Return the (x, y) coordinate for the center point of the cell that contains the specified text.  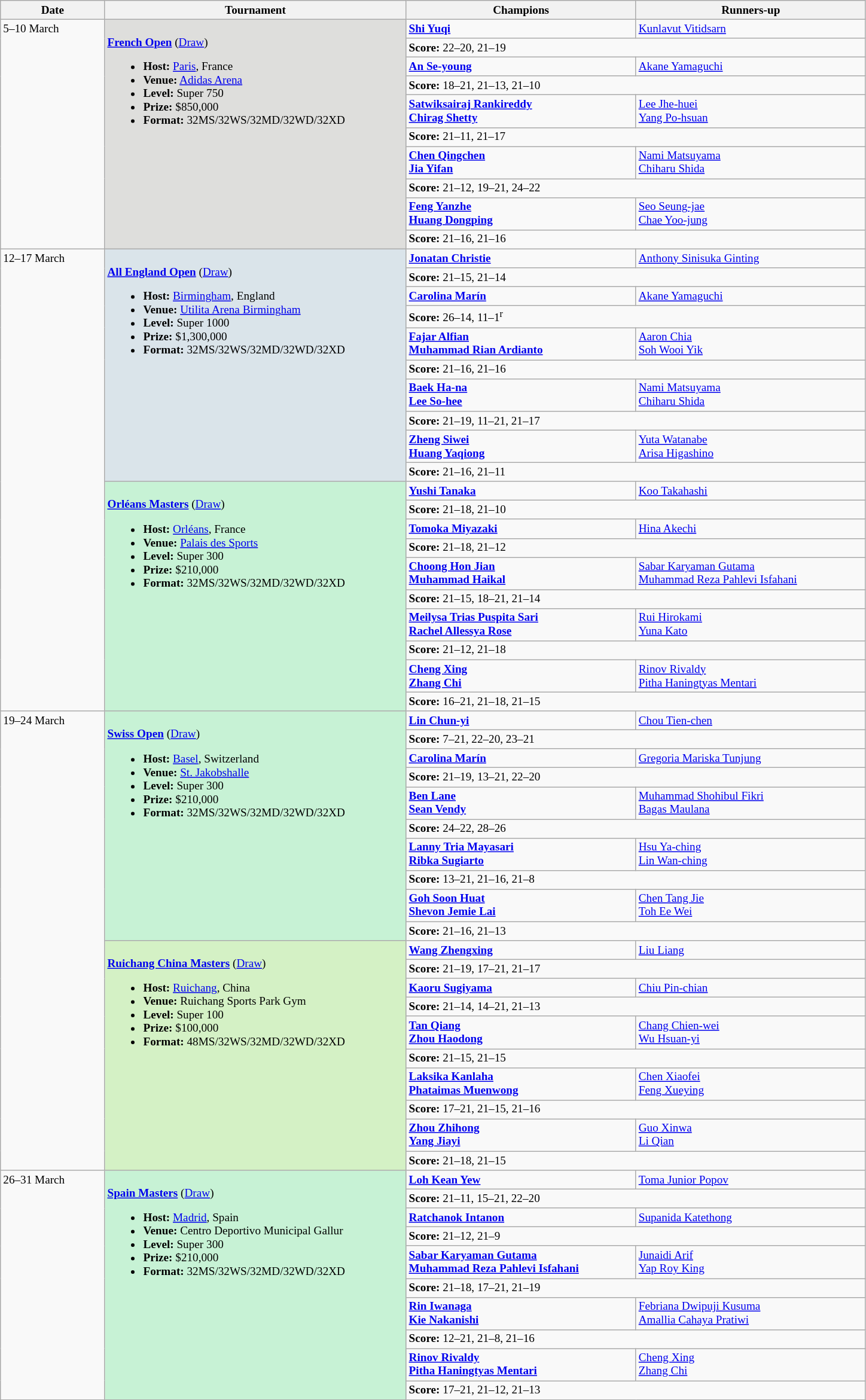
Score: 18–21, 21–13, 21–10 (636, 86)
Score: 21–15, 21–14 (636, 277)
Champions (521, 10)
Rui Hirokami Yuna Kato (751, 624)
Lee Jhe-huei Yang Po-hsuan (751, 111)
Lanny Tria Mayasari Ribka Sugiarto (521, 854)
Meilysa Trias Puspita Sari Rachel Allessya Rose (521, 624)
Febriana Dwipuji Kusuma Amallia Cahaya Pratiwi (751, 1313)
Score: 21–12, 19–21, 24–22 (636, 188)
Tomoka Miyazaki (521, 529)
5–10 March (53, 134)
Score: 21–19, 13–21, 22–20 (636, 777)
Seo Seung-jae Chae Yoo-jung (751, 213)
12–17 March (53, 480)
Liu Liang (751, 950)
Date (53, 10)
Score: 26–14, 11–1r (636, 317)
Yuta Watanabe Arisa Higashino (751, 446)
Hina Akechi (751, 529)
Baek Ha-na Lee So-hee (521, 395)
Tournament (255, 10)
Score: 17–21, 21–15, 21–16 (636, 1109)
26–31 March (53, 1285)
Guo Xinwa Li Qian (751, 1135)
Aaron Chia Soh Wooi Yik (751, 344)
Score: 13–21, 21–16, 21–8 (636, 880)
An Se-young (521, 66)
All England Open (Draw)Host: Birmingham, EnglandVenue: Utilita Arena BirminghamLevel: Super 1000Prize: $1,300,000Format: 32MS/32WS/32MD/32WD/32XD (255, 365)
Satwiksairaj Rankireddy Chirag Shetty (521, 111)
Score: 21–19, 17–21, 21–17 (636, 969)
Jonatan Christie (521, 258)
Chiu Pin-chian (751, 988)
Muhammad Shohibul Fikri Bagas Maulana (751, 803)
Shi Yuqi (521, 29)
Wang Zhengxing (521, 950)
Toma Junior Popov (751, 1180)
Score: 21–11, 21–17 (636, 137)
Score: 12–21, 21–8, 21–16 (636, 1339)
Orléans Masters (Draw)Host: Orléans, FranceVenue: Palais des SportsLevel: Super 300Prize: $210,000Format: 32MS/32WS/32MD/32WD/32XD (255, 596)
Score: 21–18, 17–21, 21–19 (636, 1288)
Choong Hon Jian Muhammad Haikal (521, 573)
Lin Chun-yi (521, 721)
19–24 March (53, 941)
Score: 21–16, 21–13 (636, 931)
Score: 21–18, 21–15 (636, 1161)
Score: 24–22, 28–26 (636, 829)
Score: 21–12, 21–9 (636, 1237)
Score: 21–16, 21–11 (636, 472)
Anthony Sinisuka Ginting (751, 258)
Junaidi Arif Yap Roy King (751, 1262)
Swiss Open (Draw)Host: Basel, SwitzerlandVenue: St. JakobshalleLevel: Super 300Prize: $210,000Format: 32MS/32WS/32MD/32WD/32XD (255, 826)
Ben Lane Sean Vendy (521, 803)
Rin Iwanaga Kie Nakanishi (521, 1313)
Chen Tang Jie Toh Ee Wei (751, 905)
Score: 21–19, 11–21, 21–17 (636, 420)
Score: 17–21, 21–12, 21–13 (636, 1390)
Chou Tien-chen (751, 721)
Chen Xiaofei Feng Xueying (751, 1084)
Score: 21–11, 15–21, 22–20 (636, 1198)
Yushi Tanaka (521, 491)
Kunlavut Vitidsarn (751, 29)
Feng Yanzhe Huang Dongping (521, 213)
Loh Kean Yew (521, 1180)
Supanida Katethong (751, 1218)
Kaoru Sugiyama (521, 988)
Score: 7–21, 22–20, 23–21 (636, 739)
Laksika Kanlaha Phataimas Muenwong (521, 1084)
Gregoria Mariska Tunjung (751, 758)
Score: 21–15, 18–21, 21–14 (636, 599)
Spain Masters (Draw)Host: Madrid, SpainVenue: Centro Deportivo Municipal GallurLevel: Super 300Prize: $210,000Format: 32MS/32WS/32MD/32WD/32XD (255, 1285)
Score: 21–18, 21–12 (636, 548)
Chen Qingchen Jia Yifan (521, 163)
Zhou Zhihong Yang Jiayi (521, 1135)
Tan Qiang Zhou Haodong (521, 1032)
Score: 21–12, 21–18 (636, 650)
Fajar Alfian Muhammad Rian Ardianto (521, 344)
Hsu Ya-ching Lin Wan-ching (751, 854)
Score: 21–15, 21–15 (636, 1058)
Score: 16–21, 21–18, 21–15 (636, 701)
Ratchanok Intanon (521, 1218)
Score: 21–14, 14–21, 21–13 (636, 1007)
Runners-up (751, 10)
Zheng Siwei Huang Yaqiong (521, 446)
Chang Chien-wei Wu Hsuan-yi (751, 1032)
Goh Soon Huat Shevon Jemie Lai (521, 905)
Score: 21–18, 21–10 (636, 510)
Ruichang China Masters (Draw)Host: Ruichang, ChinaVenue: Ruichang Sports Park GymLevel: Super 100Prize: $100,000Format: 48MS/32WS/32MD/32WD/32XD (255, 1056)
French Open (Draw)Host: Paris, FranceVenue: Adidas ArenaLevel: Super 750Prize: $850,000Format: 32MS/32WS/32MD/32WD/32XD (255, 134)
Score: 22–20, 21–19 (636, 48)
Koo Takahashi (751, 491)
